Capture the cell that displays the provided text and extract its (X, Y) central coordinate. 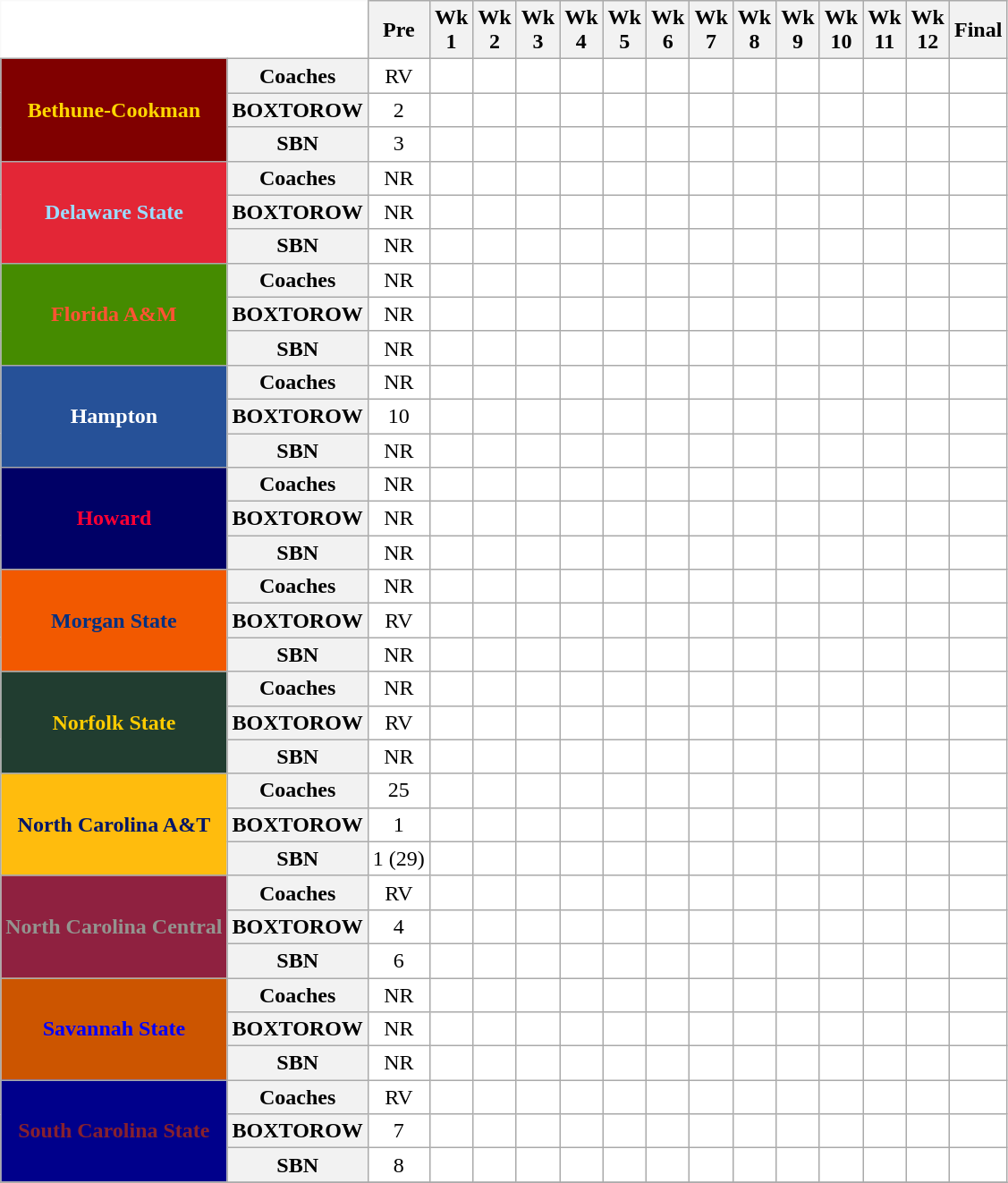
Wk9 (798, 30)
Delaware State (114, 212)
4 (399, 926)
2 (399, 110)
North Carolina A&T (114, 824)
25 (399, 790)
Wk11 (885, 30)
Wk10 (841, 30)
1 (29) (399, 858)
Florida A&M (114, 314)
10 (399, 416)
8 (399, 1165)
Wk3 (538, 30)
Wk4 (581, 30)
Wk2 (495, 30)
7 (399, 1131)
3 (399, 144)
Howard (114, 519)
Morgan State (114, 621)
Hampton (114, 416)
Norfolk State (114, 722)
Wk6 (667, 30)
6 (399, 960)
Wk8 (754, 30)
Final (978, 30)
Pre (399, 30)
Wk7 (711, 30)
North Carolina Central (114, 926)
Savannah State (114, 1029)
South Carolina State (114, 1131)
Wk12 (928, 30)
Bethune-Cookman (114, 110)
Wk5 (624, 30)
Wk1 (451, 30)
1 (399, 824)
